Return the [x, y] coordinate for the center point of the cell that contains the specified text.  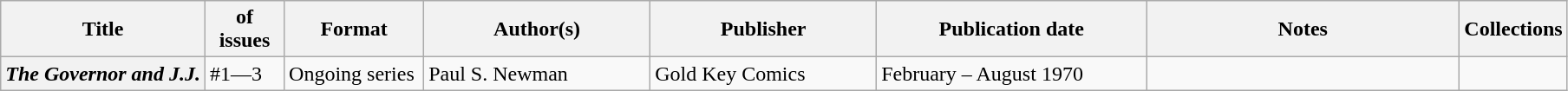
February – August 1970 [1011, 74]
Format [354, 29]
Paul S. Newman [538, 74]
of issues [245, 29]
Collections [1513, 29]
The Governor and J.J. [103, 74]
#1—3 [245, 74]
Title [103, 29]
Publisher [763, 29]
Ongoing series [354, 74]
Author(s) [538, 29]
Publication date [1011, 29]
Gold Key Comics [763, 74]
Notes [1303, 29]
